Detect which cell encompasses the target text, then output its [X, Y] center coordinate. 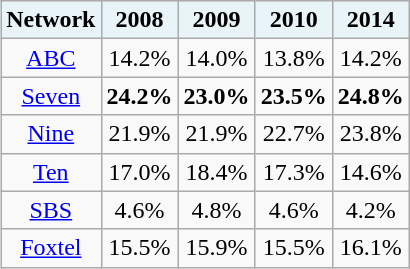
2009 [216, 20]
4.8% [216, 210]
2010 [294, 20]
23.0% [216, 96]
24.2% [140, 96]
17.3% [294, 172]
SBS [51, 210]
2008 [140, 20]
14.6% [370, 172]
14.0% [216, 58]
24.8% [370, 96]
Network [51, 20]
22.7% [294, 134]
Nine [51, 134]
4.2% [370, 210]
Seven [51, 96]
16.1% [370, 248]
15.9% [216, 248]
13.8% [294, 58]
23.8% [370, 134]
ABC [51, 58]
18.4% [216, 172]
Ten [51, 172]
Foxtel [51, 248]
23.5% [294, 96]
17.0% [140, 172]
2014 [370, 20]
